From the cell containing the given text, extract its center point as [x, y] coordinate. 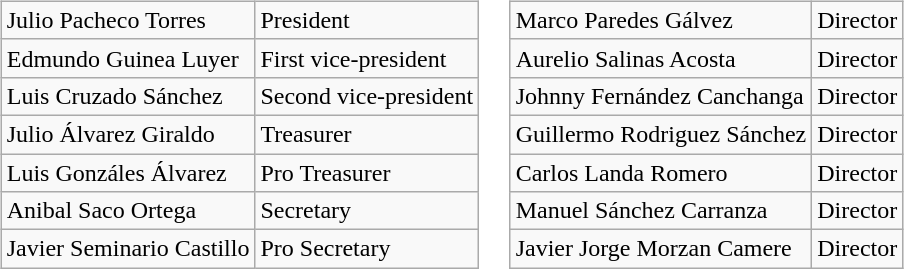
Aurelio Salinas Acosta [661, 58]
Anibal Saco Ortega [128, 211]
President [367, 20]
Luis Gonzáles Álvarez [128, 173]
Johnny Fernández Canchanga [661, 96]
Marco Paredes Gálvez [661, 20]
Manuel Sánchez Carranza [661, 211]
Julio Pacheco Torres [128, 20]
Edmundo Guinea Luyer [128, 58]
Secretary [367, 211]
Javier Seminario Castillo [128, 249]
Julio Álvarez Giraldo [128, 134]
Second vice-president [367, 96]
First vice-president [367, 58]
Luis Cruzado Sánchez [128, 96]
Pro Treasurer [367, 173]
Javier Jorge Morzan Camere [661, 249]
Treasurer [367, 134]
Carlos Landa Romero [661, 173]
Pro Secretary [367, 249]
Guillermo Rodriguez Sánchez [661, 134]
